Output the [x, y] coordinate of the center of the cell containing the given text.  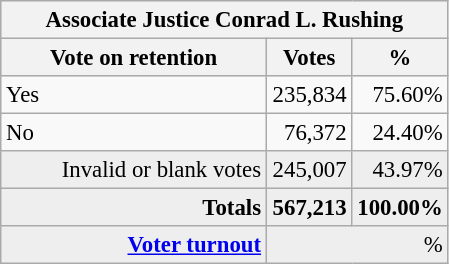
43.97% [400, 170]
245,007 [309, 170]
Associate Justice Conrad L. Rushing [224, 20]
Votes [309, 58]
Totals [134, 208]
100.00% [400, 208]
235,834 [309, 95]
Invalid or blank votes [134, 170]
75.60% [400, 95]
Voter turnout [134, 245]
567,213 [309, 208]
Yes [134, 95]
24.40% [400, 133]
76,372 [309, 133]
No [134, 133]
Vote on retention [134, 58]
